Return (X, Y) of the center of cell containing provided text 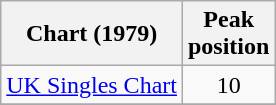
Peakposition (228, 34)
UK Singles Chart (92, 85)
Chart (1979) (92, 34)
10 (228, 85)
